Return the (X, Y) coordinate for the center point of the cell that contains the specified text.  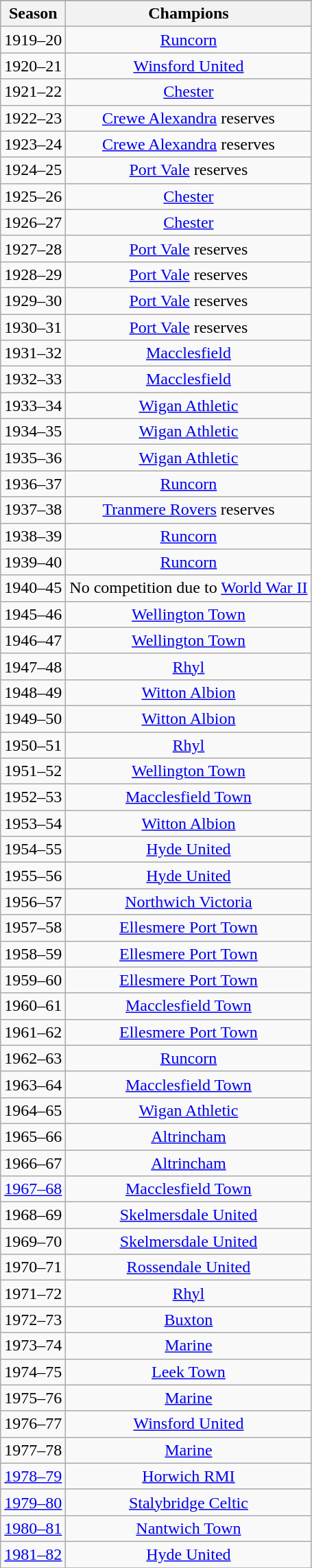
1981–82 (33, 1554)
1973–74 (33, 1346)
Northwich Victoria (189, 902)
1925–26 (33, 196)
1926–27 (33, 222)
1956–57 (33, 902)
1951–52 (33, 771)
1937–38 (33, 510)
1959–60 (33, 980)
1931–32 (33, 353)
1976–77 (33, 1424)
1950–51 (33, 745)
1972–73 (33, 1320)
1952–53 (33, 797)
1940–45 (33, 588)
1968–69 (33, 1215)
1979–80 (33, 1502)
1977–78 (33, 1450)
1965–66 (33, 1136)
1958–59 (33, 954)
Buxton (189, 1320)
1960–61 (33, 1006)
1980–81 (33, 1528)
Tranmere Rovers reserves (189, 510)
1947–48 (33, 666)
1929–30 (33, 301)
1955–56 (33, 876)
1953–54 (33, 823)
1961–62 (33, 1032)
1948–49 (33, 692)
1927–28 (33, 248)
1938–39 (33, 536)
1969–70 (33, 1241)
1966–67 (33, 1163)
1939–40 (33, 562)
1964–65 (33, 1110)
1974–75 (33, 1372)
1928–29 (33, 274)
1930–31 (33, 327)
1962–63 (33, 1058)
1920–21 (33, 66)
Stalybridge Celtic (189, 1502)
1945–46 (33, 614)
1971–72 (33, 1294)
1919–20 (33, 40)
1963–64 (33, 1084)
1978–79 (33, 1476)
1946–47 (33, 640)
1957–58 (33, 928)
Leek Town (189, 1372)
1954–55 (33, 850)
1921–22 (33, 92)
1923–24 (33, 144)
Horwich RMI (189, 1476)
No competition due to World War II (189, 588)
1924–25 (33, 170)
1935–36 (33, 458)
Nantwich Town (189, 1528)
1967–68 (33, 1189)
Season (33, 14)
1922–23 (33, 118)
1936–37 (33, 484)
1932–33 (33, 379)
1949–50 (33, 718)
1975–76 (33, 1398)
Champions (189, 14)
1934–35 (33, 432)
Rossendale United (189, 1267)
1933–34 (33, 406)
1970–71 (33, 1267)
